Extract the [x, y] coordinate from the center of the cell holding the provided text.  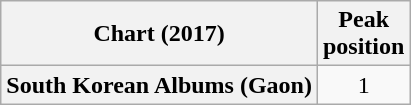
Peakposition [363, 34]
South Korean Albums (Gaon) [160, 85]
1 [363, 85]
Chart (2017) [160, 34]
